Locate the cell with the specified text and output its (X, Y) center coordinate. 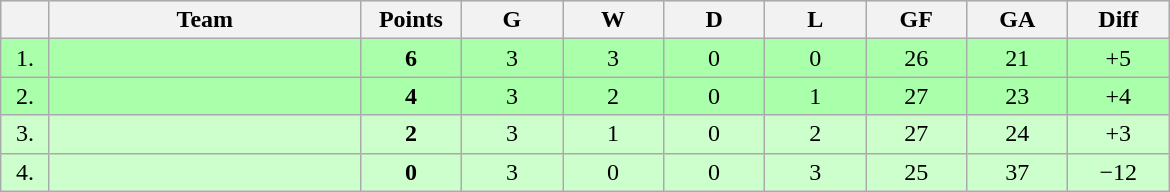
G (512, 20)
L (816, 20)
2. (26, 96)
D (714, 20)
21 (1018, 58)
+5 (1118, 58)
Diff (1118, 20)
GA (1018, 20)
4 (410, 96)
W (612, 20)
37 (1018, 172)
6 (410, 58)
−12 (1118, 172)
1. (26, 58)
Points (410, 20)
3. (26, 134)
25 (916, 172)
GF (916, 20)
26 (916, 58)
24 (1018, 134)
Team (204, 20)
+3 (1118, 134)
4. (26, 172)
+4 (1118, 96)
23 (1018, 96)
